Capture the cell that displays the provided text and extract its (x, y) central coordinate. 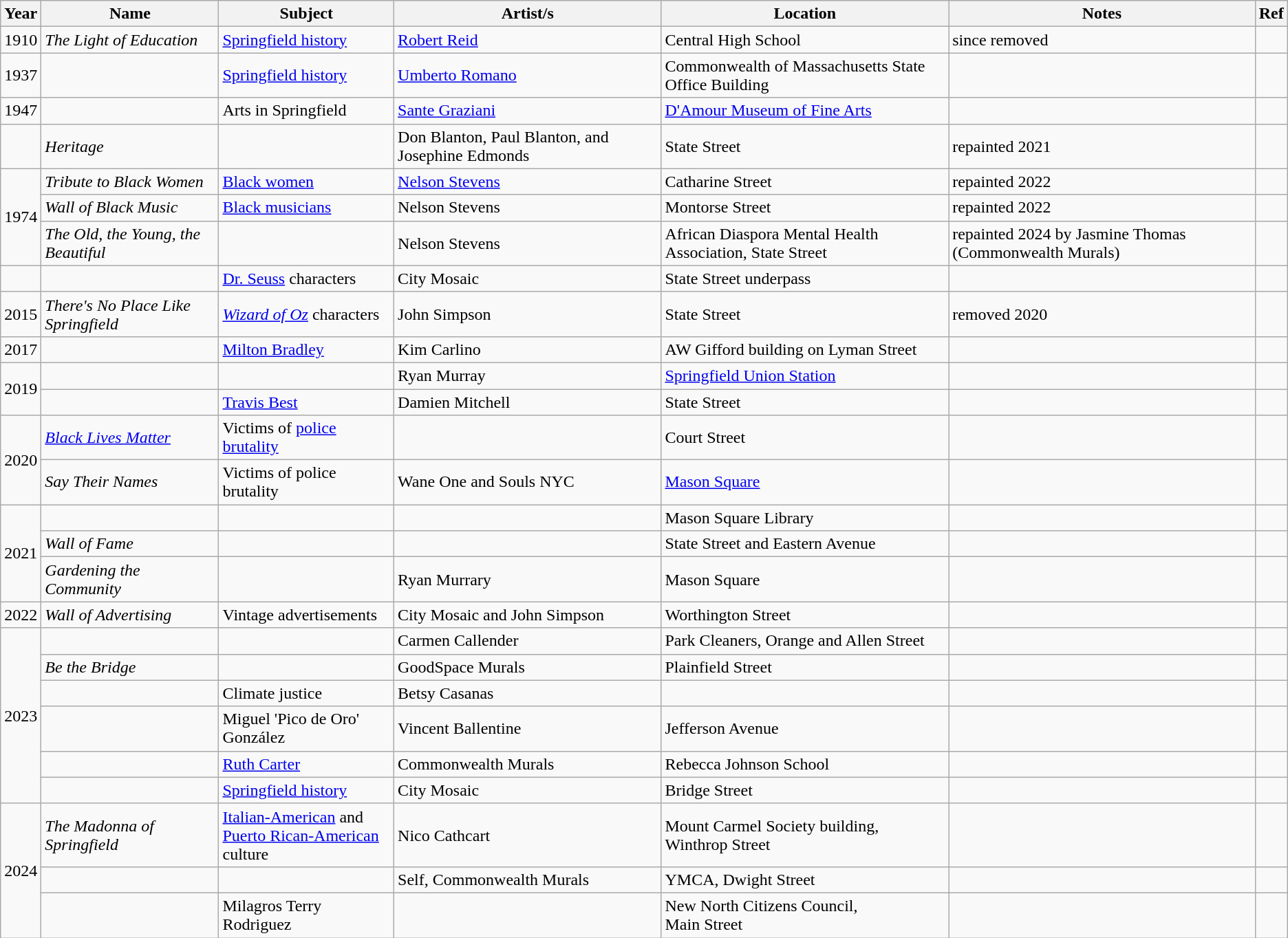
D'Amour Museum of Fine Arts (805, 111)
2024 (21, 871)
Ryan Murrary (528, 579)
The Light of Education (130, 40)
Sante Graziani (528, 111)
Name (130, 14)
Wall of Fame (130, 544)
Springfield Union Station (805, 375)
Kim Carlino (528, 349)
Ruth Carter (307, 764)
Climate justice (307, 693)
Mount Carmel Society building, Winthrop Street (805, 835)
There's No Place Like Springfield (130, 314)
Bridge Street (805, 790)
Wall of Advertising (130, 615)
Worthington Street (805, 615)
Travis Best (307, 402)
AW Gifford building on Lyman Street (805, 349)
Carmen Callender (528, 641)
Vincent Ballentine (528, 729)
Vintage advertisements (307, 615)
City Mosaic and John Simpson (528, 615)
State Street and Eastern Avenue (805, 544)
Subject (307, 14)
Dr. Seuss characters (307, 279)
Wane One and Souls NYC (528, 483)
Central High School (805, 40)
Black Lives Matter (130, 437)
Tribute to Black Women (130, 182)
Jefferson Avenue (805, 729)
The Madonna of Springfield (130, 835)
Arts in Springfield (307, 111)
Ryan Murray (528, 375)
removed 2020 (1102, 314)
Milagros Terry Rodriguez (307, 915)
Miguel 'Pico de Oro' González (307, 729)
repainted 2021 (1102, 146)
2015 (21, 314)
YMCA, Dwight Street (805, 880)
Umberto Romano (528, 76)
1947 (21, 111)
Black women (307, 182)
Park Cleaners, Orange and Allen Street (805, 641)
2023 (21, 715)
Year (21, 14)
Notes (1102, 14)
1937 (21, 76)
Rebecca Johnson School (805, 764)
1974 (21, 217)
New North Citizens Council,Main Street (805, 915)
The Old, the Young, the Beautiful (130, 243)
GoodSpace Murals (528, 667)
Court Street (805, 437)
repainted 2024 by Jasmine Thomas (Commonwealth Murals) (1102, 243)
Wizard of Oz characters (307, 314)
Damien Mitchell (528, 402)
Wall of Black Music (130, 208)
2017 (21, 349)
2019 (21, 389)
Catharine Street (805, 182)
Ref (1271, 14)
African Diaspora Mental Health Association, State Street (805, 243)
Don Blanton, Paul Blanton, and Josephine Edmonds (528, 146)
Heritage (130, 146)
Mason Square Library (805, 518)
John Simpson (528, 314)
1910 (21, 40)
since removed (1102, 40)
Be the Bridge (130, 667)
Nico Cathcart (528, 835)
Italian-American andPuerto Rican-American culture (307, 835)
2021 (21, 553)
Milton Bradley (307, 349)
Plainfield Street (805, 667)
Black musicians (307, 208)
Commonwealth Murals (528, 764)
Self, Commonwealth Murals (528, 880)
Artist/s (528, 14)
2020 (21, 460)
Commonwealth of Massachusetts State Office Building (805, 76)
State Street underpass (805, 279)
Gardening the Community (130, 579)
Robert Reid (528, 40)
Betsy Casanas (528, 693)
2022 (21, 615)
Montorse Street (805, 208)
Say Their Names (130, 483)
Location (805, 14)
